Locate the cell with the specified text and output its [X, Y] center coordinate. 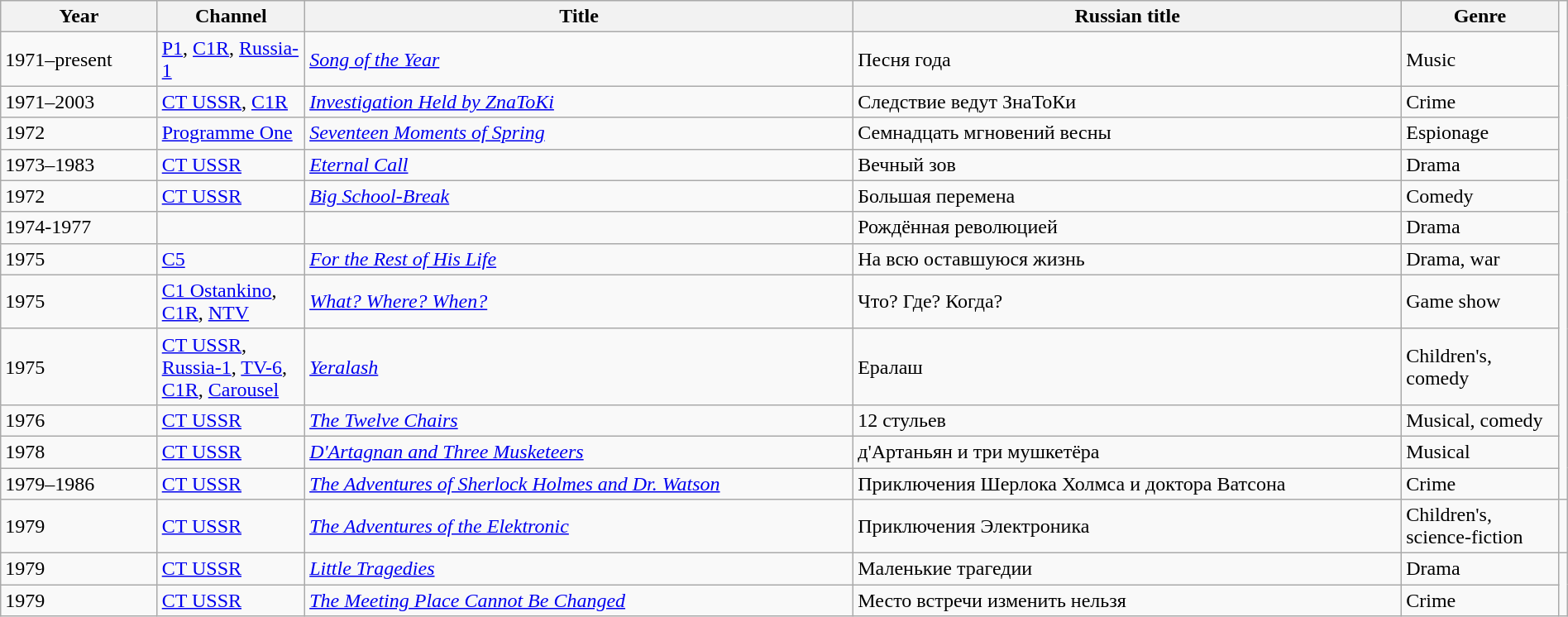
C1 Ostankino, C1R, NTV [231, 301]
Channel [231, 17]
12 стульев [1128, 420]
Espionage [1480, 133]
The Adventures of Sherlock Holmes and Dr. Watson [579, 484]
What? Where? When? [579, 301]
1978 [79, 452]
Маленькие трагедии [1128, 569]
Programme One [231, 133]
Приключения Шерлока Холмса и доктора Ватсона [1128, 484]
Приключения Электроника [1128, 526]
D'Artagnan and Three Musketeers [579, 452]
Ералаш [1128, 366]
Investigation Held by ZnaToKi [579, 102]
The Twelve Chairs [579, 420]
Musical [1480, 452]
1971–present [79, 60]
CT USSR, C1R [231, 102]
На всю оставшуюся жизнь [1128, 259]
1973–1983 [79, 165]
Comedy [1480, 196]
Что? Где? Когда? [1128, 301]
Genre [1480, 17]
Russian title [1128, 17]
Year [79, 17]
Yeralash [579, 366]
Большая перемена [1128, 196]
1979–1986 [79, 484]
CT USSR, Russia-1, TV-6, C1R, Carousel [231, 366]
C5 [231, 259]
Children's, science-fiction [1480, 526]
Eternal Call [579, 165]
Место встречи изменить нельзя [1128, 600]
The Adventures of the Elektronic [579, 526]
Рождённая революцией [1128, 227]
Drama, war [1480, 259]
Musical, comedy [1480, 420]
Song of the Year [579, 60]
Big School-Break [579, 196]
1976 [79, 420]
1971–2003 [79, 102]
The Meeting Place Cannot Be Changed [579, 600]
Вечный зов [1128, 165]
Music [1480, 60]
Песня года [1128, 60]
Seventeen Moments of Spring [579, 133]
For the Rest of His Life [579, 259]
P1, C1R, Russia-1 [231, 60]
1974-1977 [79, 227]
д'Артаньян и три мушкетёра [1128, 452]
Children's, comedy [1480, 366]
Следствие ведут ЗнаТоКи [1128, 102]
Title [579, 17]
Little Tragedies [579, 569]
Game show [1480, 301]
Семнадцать мгновений весны [1128, 133]
